Determine the (X, Y) coordinate at the center of the cell enclosing the given text.  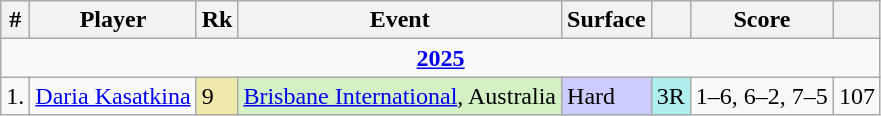
# (16, 20)
Score (762, 20)
Daria Kasatkina (113, 96)
1. (16, 96)
Player (113, 20)
2025 (441, 58)
Rk (217, 20)
Brisbane International, Australia (400, 96)
1–6, 6–2, 7–5 (762, 96)
9 (217, 96)
Event (400, 20)
Surface (607, 20)
3R (670, 96)
107 (856, 96)
Hard (607, 96)
